Scan for the cell matching the given text and deliver its [X, Y] coordinate at center. 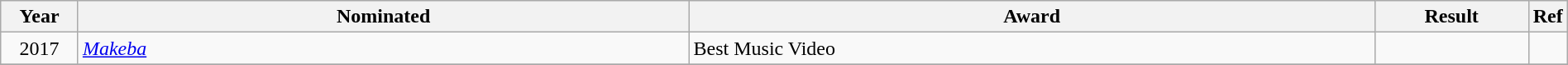
Year [40, 17]
Ref [1548, 17]
Result [1451, 17]
Nominated [384, 17]
Best Music Video [1032, 48]
2017 [40, 48]
Award [1032, 17]
Makeba [384, 48]
